Output the [x, y] coordinate of the center of the cell containing the given text.  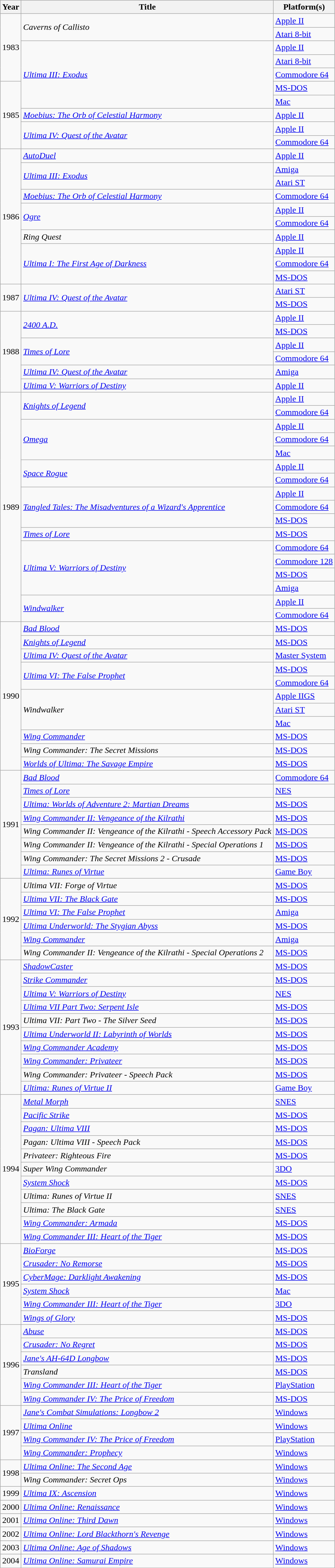
AutoDuel [147, 155]
Title [147, 7]
Wing Commander: Prophecy [147, 1453]
2400 A.D. [147, 324]
1993 [11, 1027]
Privateer: Righteous Fire [147, 1155]
Commodore 128 [304, 561]
Platform(s) [304, 7]
Wing Commander: Armada [147, 1223]
Ultima Underworld: The Stygian Abyss [147, 926]
Worlds of Ultima: The Savage Empire [147, 764]
Jane's AH-64D Longbow [147, 1358]
Omega [147, 439]
Ultima VII: Part Two - The Silver Seed [147, 1020]
Ultima VII Part Two: Serpent Isle [147, 1007]
Abuse [147, 1331]
Ultima: Runes of Virtue [147, 872]
1988 [11, 351]
2003 [11, 1547]
Master System [304, 656]
Wing Commander: Privateer - Speech Pack [147, 1075]
Wing Commander II: Vengeance of the Kilrathi - Special Operations 1 [147, 845]
Ultima Online: Age of Shadows [147, 1547]
2002 [11, 1534]
Tangled Tales: The Misadventures of a Wizard's Apprentice [147, 507]
1990 [11, 696]
Wing Commander II: Vengeance of the Kilrathi - Special Operations 2 [147, 953]
Transland [147, 1372]
Wing Commander: Secret Ops [147, 1480]
Ultima VII: The Black Gate [147, 899]
Caverns of Callisto [147, 27]
Wing Commander: The Secret Missions [147, 750]
Ultima Online: Third Dawn [147, 1520]
Super Wing Commander [147, 1169]
1987 [11, 297]
Wing Commander: The Secret Missions 2 - Crusade [147, 858]
Ring Quest [147, 237]
Ultima Online: Renaissance [147, 1507]
Ultima Online: The Second Age [147, 1466]
1983 [11, 48]
Metal Morph [147, 1102]
Wing Commander Academy [147, 1048]
Crusader: No Regret [147, 1345]
Ultima Online [147, 1426]
1989 [11, 507]
Space Rogue [147, 473]
1992 [11, 919]
1986 [11, 217]
Strike Commander [147, 980]
Ultima VII: Forge of Virtue [147, 885]
2000 [11, 1507]
Wing Commander II: Vengeance of the Kilrathi - Speech Accessory Pack [147, 831]
Ogre [147, 217]
Apple IIGS [304, 696]
ShadowCaster [147, 966]
1991 [11, 824]
1997 [11, 1432]
Ultima: The Black Gate [147, 1209]
Wing Commander II: Vengeance of the Kilrathi [147, 818]
BioForge [147, 1250]
Ultima Online: Samurai Empire [147, 1561]
2001 [11, 1520]
Ultima I: The First Age of Darkness [147, 264]
Ultima Underworld II: Labyrinth of Worlds [147, 1034]
Ultima Online: Lord Blackthorn's Revenge [147, 1534]
Wings of Glory [147, 1318]
Crusader: No Remorse [147, 1264]
1996 [11, 1365]
2004 [11, 1561]
CyberMage: Darklight Awakening [147, 1277]
Ultima: Worlds of Adventure 2: Martian Dreams [147, 804]
Pacific Strike [147, 1115]
1995 [11, 1284]
Year [11, 7]
1994 [11, 1169]
Ultima IX: Ascension [147, 1493]
Pagan: Ultima VIII [147, 1129]
1999 [11, 1493]
Jane's Combat Simulations: Longbow 2 [147, 1412]
Pagan: Ultima VIII - Speech Pack [147, 1142]
1985 [11, 115]
Wing Commander: Privateer [147, 1061]
1998 [11, 1473]
